Search for the cell housing the specified text and yield its (x, y) center coordinate. 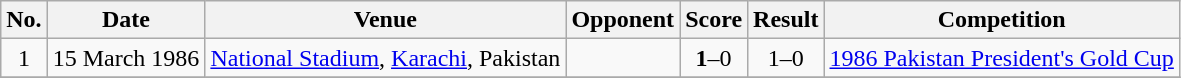
National Stadium, Karachi, Pakistan (386, 58)
15 March 1986 (126, 58)
Result (786, 20)
1986 Pakistan President's Gold Cup (1002, 58)
Venue (386, 20)
Score (714, 20)
Opponent (623, 20)
No. (24, 20)
1 (24, 58)
Competition (1002, 20)
Date (126, 20)
